Identify which cell holds the provided text, then report its [X, Y] central coordinate. 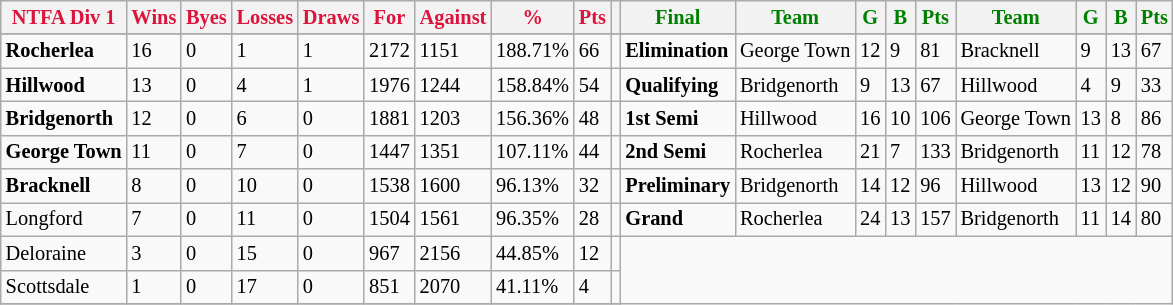
1151 [454, 51]
1561 [454, 219]
1351 [454, 152]
106 [935, 118]
1244 [454, 85]
24 [870, 219]
Grand [678, 219]
967 [389, 253]
For [389, 17]
96.35% [532, 219]
Byes [206, 17]
Scottsdale [64, 287]
1976 [389, 85]
Losses [265, 17]
86 [1154, 118]
Deloraine [64, 253]
1447 [389, 152]
6 [265, 118]
90 [1154, 186]
78 [1154, 152]
81 [935, 51]
2nd Semi [678, 152]
41.11% [532, 287]
28 [592, 219]
Against [454, 17]
44 [592, 152]
2070 [454, 287]
17 [265, 287]
Draws [331, 17]
133 [935, 152]
188.71% [532, 51]
% [532, 17]
Wins [154, 17]
33 [1154, 85]
156.36% [532, 118]
3 [154, 253]
1203 [454, 118]
2172 [389, 51]
48 [592, 118]
851 [389, 287]
1504 [389, 219]
1881 [389, 118]
21 [870, 152]
96.13% [532, 186]
96 [935, 186]
15 [265, 253]
66 [592, 51]
80 [1154, 219]
2156 [454, 253]
Elimination [678, 51]
1538 [389, 186]
107.11% [532, 152]
54 [592, 85]
1st Semi [678, 118]
32 [592, 186]
Final [678, 17]
158.84% [532, 85]
NTFA Div 1 [64, 17]
44.85% [532, 253]
1600 [454, 186]
Longford [64, 219]
Preliminary [678, 186]
Qualifying [678, 85]
157 [935, 219]
